Search for the cell housing the specified text and yield its (X, Y) center coordinate. 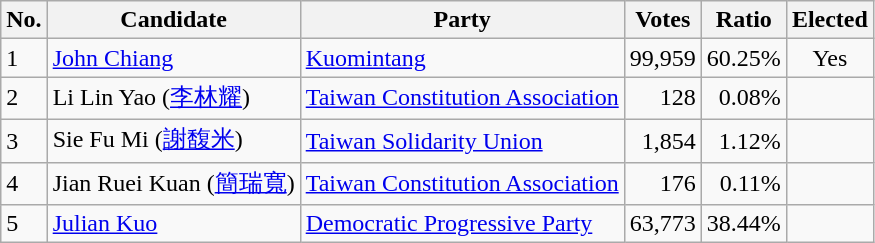
0.11% (744, 184)
3 (24, 140)
0.08% (744, 98)
Elected (830, 20)
Julian Kuo (174, 224)
38.44% (744, 224)
128 (662, 98)
Taiwan Solidarity Union (462, 140)
176 (662, 184)
Party (462, 20)
60.25% (744, 58)
Kuomintang (462, 58)
5 (24, 224)
1,854 (662, 140)
99,959 (662, 58)
1 (24, 58)
63,773 (662, 224)
2 (24, 98)
Sie Fu Mi (謝馥米) (174, 140)
No. (24, 20)
Yes (830, 58)
Votes (662, 20)
Ratio (744, 20)
Li Lin Yao (李林耀) (174, 98)
Democratic Progressive Party (462, 224)
John Chiang (174, 58)
4 (24, 184)
1.12% (744, 140)
Jian Ruei Kuan (簡瑞寬) (174, 184)
Candidate (174, 20)
